Find where the given text appears and provide that cell's center as (x, y) coordinate. 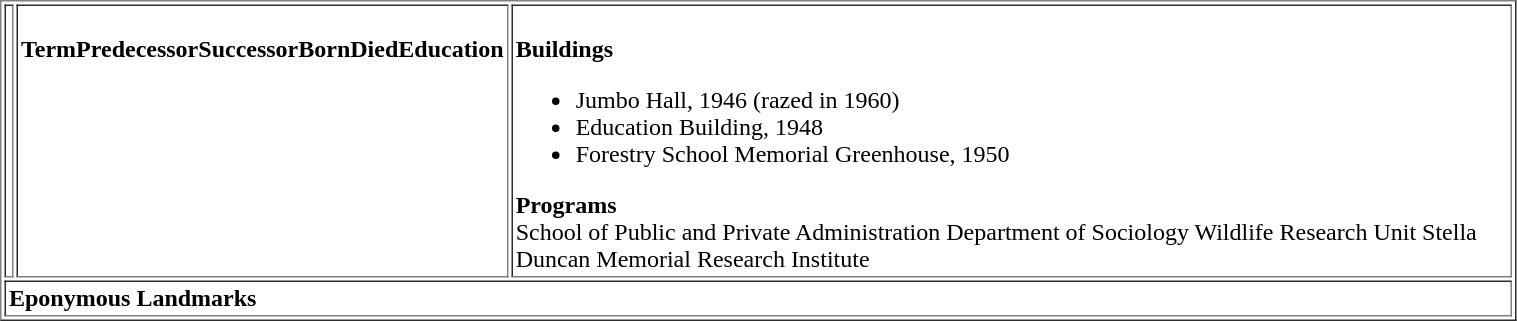
TermPredecessorSuccessorBornDiedEducation (262, 140)
Eponymous Landmarks (758, 298)
